Identify which cell holds the provided text, then report its (X, Y) central coordinate. 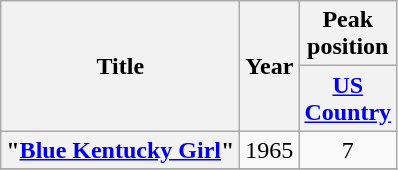
7 (348, 150)
USCountry (348, 98)
"Blue Kentucky Girl" (120, 150)
1965 (270, 150)
Peakposition (348, 34)
Title (120, 66)
Year (270, 66)
